From the cell containing the given text, extract its center point as (x, y) coordinate. 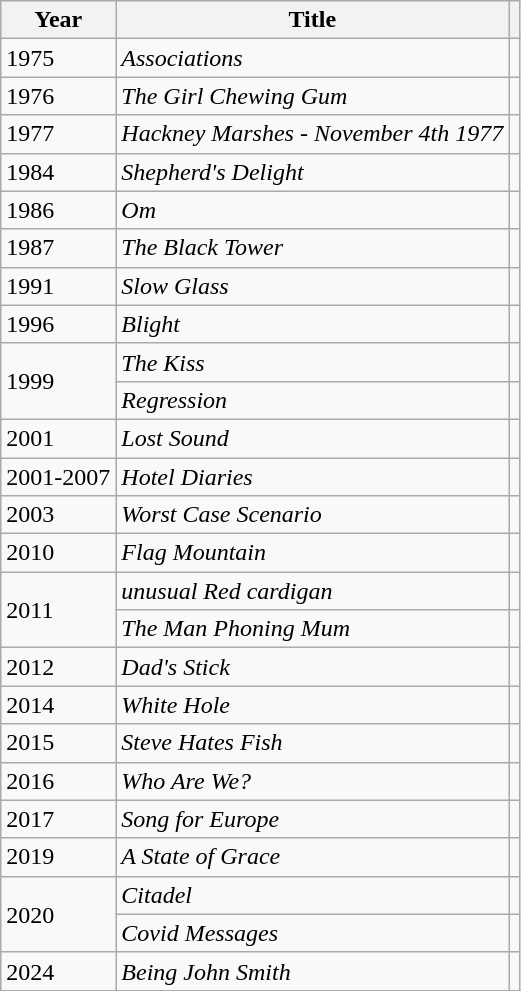
2012 (58, 667)
Associations (312, 58)
2024 (58, 971)
The Black Tower (312, 248)
Slow Glass (312, 286)
1986 (58, 210)
1999 (58, 381)
Flag Mountain (312, 553)
Om (312, 210)
The Man Phoning Mum (312, 629)
Blight (312, 324)
Regression (312, 400)
2019 (58, 857)
The Kiss (312, 362)
2003 (58, 515)
2011 (58, 610)
Lost Sound (312, 438)
2016 (58, 781)
2001-2007 (58, 477)
Title (312, 20)
1976 (58, 96)
Dad's Stick (312, 667)
A State of Grace (312, 857)
White Hole (312, 705)
Being John Smith (312, 971)
2014 (58, 705)
2017 (58, 819)
2010 (58, 553)
1987 (58, 248)
1975 (58, 58)
unusual Red cardigan (312, 591)
Hotel Diaries (312, 477)
2020 (58, 914)
1977 (58, 134)
The Girl Chewing Gum (312, 96)
1984 (58, 172)
1996 (58, 324)
Year (58, 20)
2015 (58, 743)
Citadel (312, 895)
Who Are We? (312, 781)
Covid Messages (312, 933)
Worst Case Scenario (312, 515)
Shepherd's Delight (312, 172)
Hackney Marshes - November 4th 1977 (312, 134)
Song for Europe (312, 819)
Steve Hates Fish (312, 743)
1991 (58, 286)
2001 (58, 438)
